Pinpoint the cell where the given text exists, returning its (X, Y) midpoint coordinate. 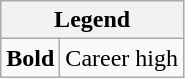
Bold (30, 58)
Career high (122, 58)
Legend (92, 20)
